Provide the (x, y) coordinate of the cell's center where the given text is located.  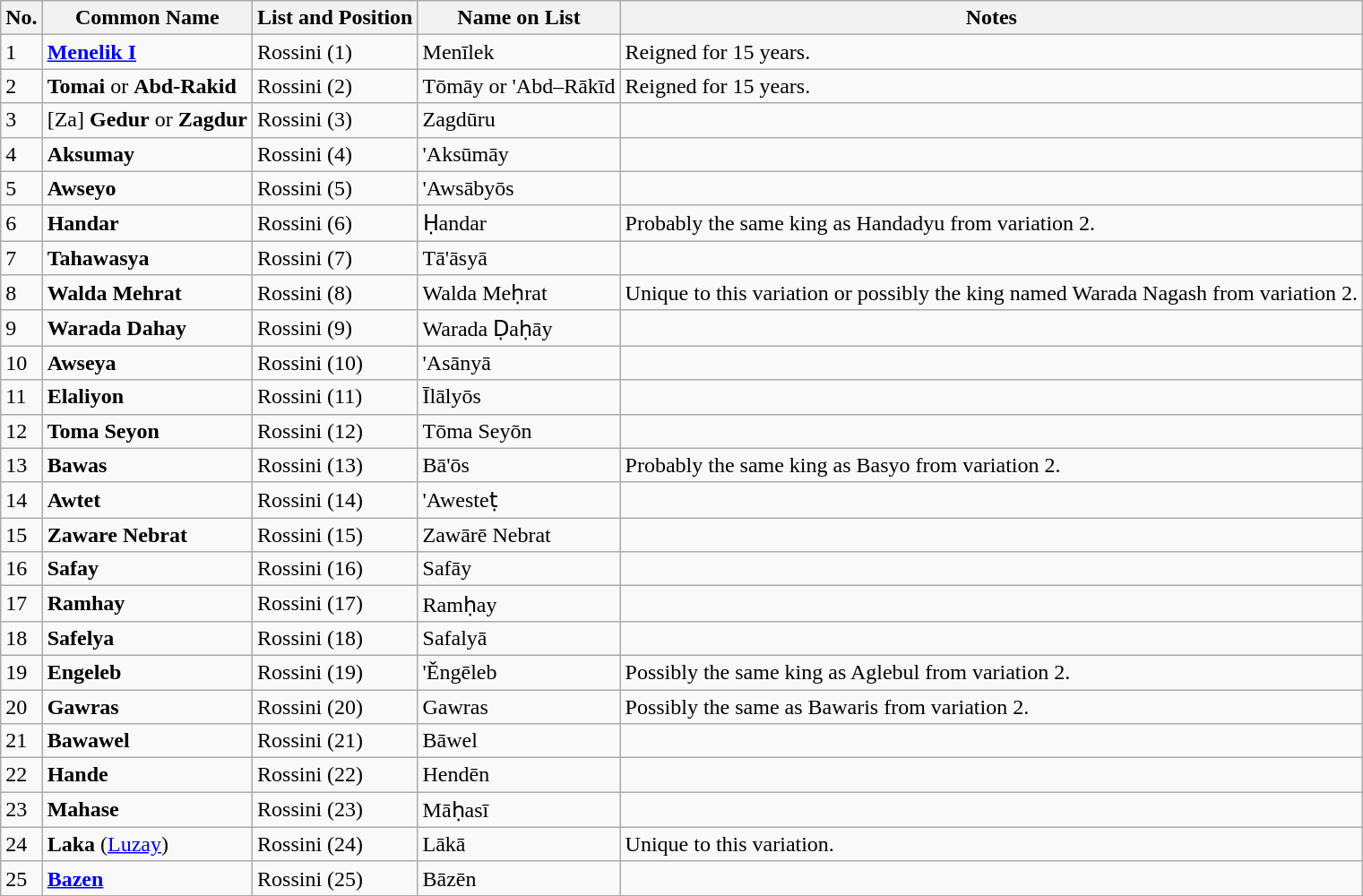
Rossini (2) (335, 86)
Māḥasī (519, 810)
10 (22, 363)
Zagdūru (519, 120)
Ramhay (147, 604)
Possibly the same as Bawaris from variation 2. (991, 707)
Rossini (14) (335, 500)
25 (22, 878)
Bāwel (519, 741)
Rossini (22) (335, 775)
Unique to this variation. (991, 844)
2 (22, 86)
Probably the same king as Handadyu from variation 2. (991, 223)
No. (22, 18)
Rossini (13) (335, 465)
Bawawel (147, 741)
22 (22, 775)
Safay (147, 569)
13 (22, 465)
Rossini (5) (335, 188)
Mahase (147, 810)
19 (22, 672)
Tōma Seyōn (519, 431)
Tā'āsyā (519, 258)
List and Position (335, 18)
23 (22, 810)
Rossini (8) (335, 293)
6 (22, 223)
Rossini (9) (335, 328)
20 (22, 707)
Bawas (147, 465)
'Aksūmāy (519, 154)
Tōmāy or 'Abd–Rākīd (519, 86)
Bāzēn (519, 878)
Elaliyon (147, 397)
Rossini (17) (335, 604)
Rossini (23) (335, 810)
Rossini (1) (335, 52)
Rossini (6) (335, 223)
Warada Dahay (147, 328)
'Awsābyōs (519, 188)
Rossini (20) (335, 707)
Walda Meḥrat (519, 293)
Menīlek (519, 52)
Tomai or Abd-Rakid (147, 86)
Rossini (15) (335, 535)
Īlālyōs (519, 397)
Safāy (519, 569)
'Asānyā (519, 363)
Zaware Nebrat (147, 535)
Rossini (21) (335, 741)
18 (22, 638)
17 (22, 604)
Rossini (19) (335, 672)
Rossini (18) (335, 638)
Zawārē Nebrat (519, 535)
Walda Mehrat (147, 293)
5 (22, 188)
7 (22, 258)
Menelik I (147, 52)
Ḥandar (519, 223)
Tahawasya (147, 258)
3 (22, 120)
Rossini (11) (335, 397)
24 (22, 844)
Awseya (147, 363)
4 (22, 154)
Rossini (24) (335, 844)
Rossini (3) (335, 120)
Lākā (519, 844)
15 (22, 535)
Hande (147, 775)
Bā'ōs (519, 465)
Rossini (10) (335, 363)
11 (22, 397)
Rossini (12) (335, 431)
Handar (147, 223)
Bazen (147, 878)
Rossini (7) (335, 258)
Laka (Luzay) (147, 844)
Engeleb (147, 672)
Rossini (4) (335, 154)
[Za] Gedur or Zagdur (147, 120)
16 (22, 569)
Probably the same king as Basyo from variation 2. (991, 465)
21 (22, 741)
Possibly the same king as Aglebul from variation 2. (991, 672)
Rossini (16) (335, 569)
8 (22, 293)
Warada Ḍaḥāy (519, 328)
Toma Seyon (147, 431)
14 (22, 500)
Awseyo (147, 188)
Unique to this variation or possibly the king named Warada Nagash from variation 2. (991, 293)
12 (22, 431)
Common Name (147, 18)
'Ěngēleb (519, 672)
'Awesteṭ (519, 500)
Safalyā (519, 638)
Safelya (147, 638)
9 (22, 328)
Aksumay (147, 154)
Name on List (519, 18)
Awtet (147, 500)
Ramḥay (519, 604)
Rossini (25) (335, 878)
Notes (991, 18)
Hendēn (519, 775)
1 (22, 52)
